Pinpoint the cell where the given text exists, returning its (X, Y) midpoint coordinate. 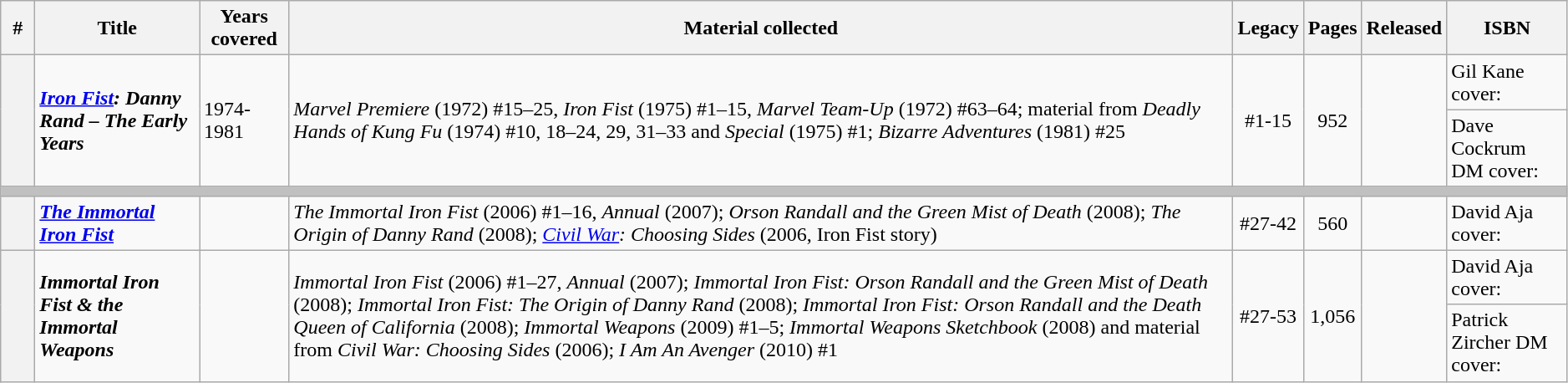
#27-42 (1268, 222)
Pages (1332, 28)
The Immortal Iron Fist (117, 222)
Legacy (1268, 28)
Iron Fist: Danny Rand – The Early Years (117, 120)
Dave Cockrum DM cover: (1507, 148)
560 (1332, 222)
Immortal Iron Fist & the Immortal Weapons (117, 316)
Released (1404, 28)
Gil Kane cover: (1507, 82)
Years covered (244, 28)
# (18, 28)
ISBN (1507, 28)
#1-15 (1268, 120)
1974-1981 (244, 120)
1,056 (1332, 316)
952 (1332, 120)
#27-53 (1268, 316)
Title (117, 28)
Patrick Zircher DM cover: (1507, 343)
Material collected (761, 28)
